Find where the given text appears and provide that cell's center as (x, y) coordinate. 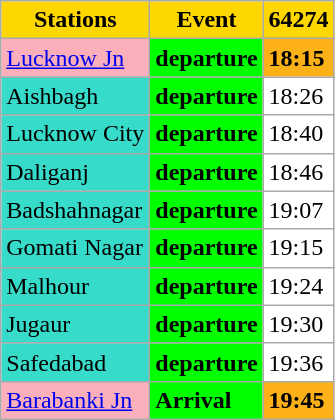
19:24 (298, 286)
18:15 (298, 58)
19:45 (298, 400)
Arrival (206, 400)
18:40 (298, 134)
Aishbagh (76, 96)
Gomati Nagar (76, 248)
Daliganj (76, 172)
Stations (76, 20)
19:07 (298, 210)
Malhour (76, 286)
19:30 (298, 324)
Barabanki Jn (76, 400)
Jugaur (76, 324)
Safedabad (76, 362)
Lucknow Jn (76, 58)
18:46 (298, 172)
64274 (298, 20)
Lucknow City (76, 134)
Badshahnagar (76, 210)
18:26 (298, 96)
Event (206, 20)
19:36 (298, 362)
19:15 (298, 248)
